Capture the cell that displays the provided text and extract its [X, Y] central coordinate. 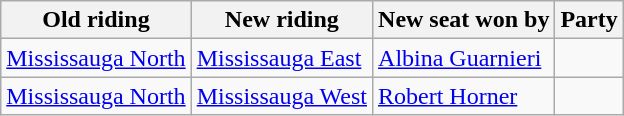
New seat won by [464, 20]
Mississauga West [282, 96]
Party [589, 20]
Old riding [96, 20]
Robert Horner [464, 96]
Albina Guarnieri [464, 58]
Mississauga East [282, 58]
New riding [282, 20]
